Provide the [x, y] coordinate of the cell's center where the given text is located.  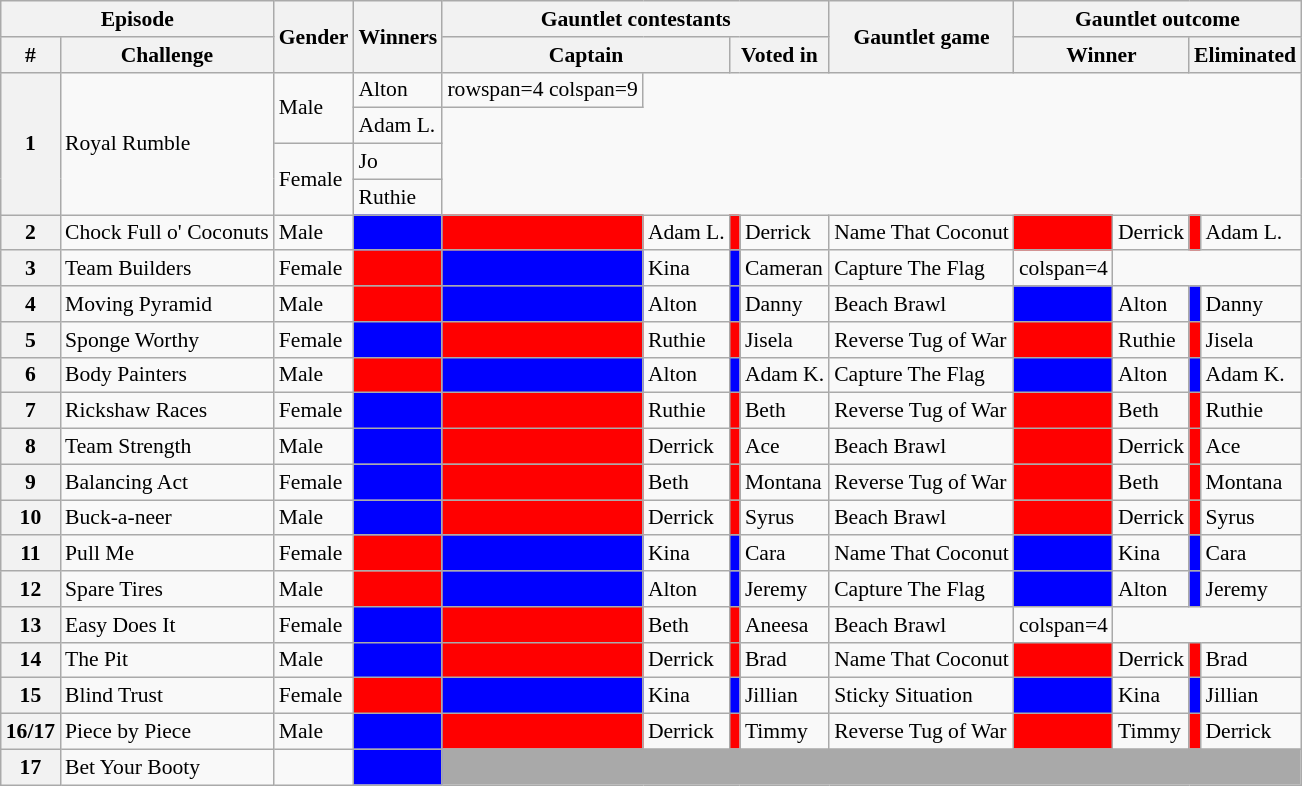
Buck-a-neer [167, 518]
Jo [398, 162]
5 [30, 340]
Eliminated [1245, 55]
10 [30, 518]
Gender [314, 36]
# [30, 55]
Sticky Situation [922, 696]
rowspan=4 colspan=9 [542, 90]
Pull Me [167, 554]
Challenge [167, 55]
Piece by Piece [167, 732]
Gauntlet game [922, 36]
14 [30, 660]
Blind Trust [167, 696]
Body Painters [167, 375]
2 [30, 233]
Balancing Act [167, 482]
Winner [1102, 55]
11 [30, 554]
12 [30, 589]
Spare Tires [167, 589]
15 [30, 696]
Team Strength [167, 447]
Episode [138, 19]
Rickshaw Races [167, 411]
8 [30, 447]
Cameran [784, 269]
7 [30, 411]
Royal Rumble [167, 143]
Bet Your Booty [167, 767]
Voted in [780, 55]
9 [30, 482]
13 [30, 625]
Aneesa [784, 625]
Gauntlet contestants [636, 19]
Moving Pyramid [167, 304]
Gauntlet outcome [1158, 19]
Captain [586, 55]
The Pit [167, 660]
1 [30, 143]
Team Builders [167, 269]
Chock Full o' Coconuts [167, 233]
3 [30, 269]
Sponge Worthy [167, 340]
Easy Does It [167, 625]
4 [30, 304]
17 [30, 767]
6 [30, 375]
16/17 [30, 732]
Winners [398, 36]
